Identify which cell holds the provided text, then report its (X, Y) central coordinate. 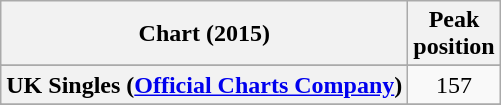
157 (454, 85)
Chart (2015) (204, 34)
Peakposition (454, 34)
UK Singles (Official Charts Company) (204, 85)
